Provide the (X, Y) coordinate of the cell's center where the given text is located.  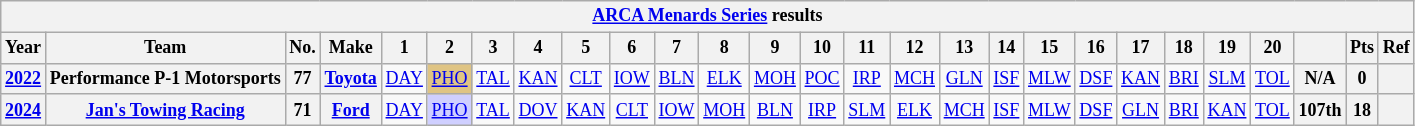
12 (915, 48)
20 (1272, 48)
4 (538, 48)
Toyota (350, 78)
No. (302, 48)
10 (822, 48)
Year (24, 48)
7 (676, 48)
16 (1096, 48)
19 (1227, 48)
17 (1141, 48)
3 (493, 48)
Jan's Towing Racing (165, 110)
Make (350, 48)
8 (724, 48)
Team (165, 48)
14 (1006, 48)
107th (1320, 110)
77 (302, 78)
Ref (1396, 48)
ARCA Menards Series results (708, 16)
0 (1362, 78)
9 (776, 48)
6 (632, 48)
11 (867, 48)
2022 (24, 78)
Pts (1362, 48)
Ford (350, 110)
5 (586, 48)
DOV (538, 110)
N/A (1320, 78)
2 (450, 48)
1 (404, 48)
Performance P-1 Motorsports (165, 78)
13 (964, 48)
2024 (24, 110)
POC (822, 78)
15 (1050, 48)
71 (302, 110)
